Return the (X, Y) coordinate for the center point of the cell that contains the specified text.  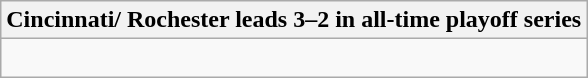
Cincinnati/ Rochester leads 3–2 in all-time playoff series (294, 20)
